Provide the [X, Y] coordinate of the cell's center where the given text is located.  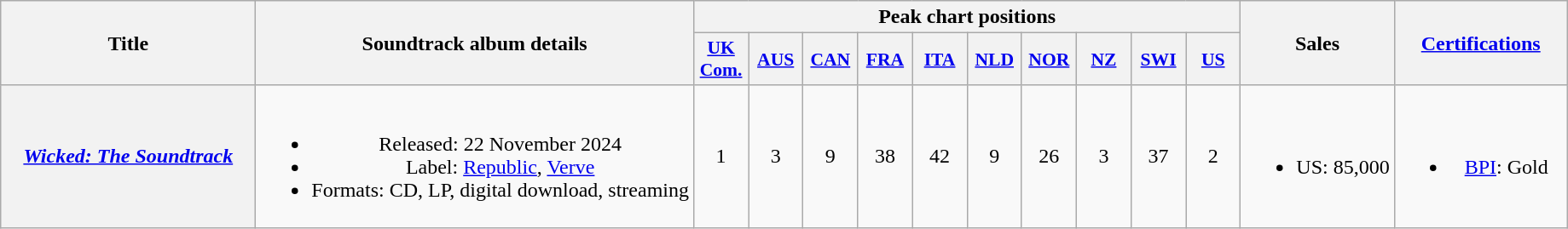
NZ [1103, 60]
37 [1159, 157]
Wicked: The Soundtrack [128, 157]
US: 85,000 [1317, 157]
FRA [885, 60]
NOR [1049, 60]
SWI [1159, 60]
26 [1049, 157]
Released: 22 November 2024Label: Republic, VerveFormats: CD, LP, digital download, streaming [475, 157]
Title [128, 43]
AUS [776, 60]
US [1213, 60]
BPI: Gold [1480, 157]
NLD [994, 60]
42 [940, 157]
Soundtrack album details [475, 43]
CAN [830, 60]
Certifications [1480, 43]
38 [885, 157]
1 [721, 157]
ITA [940, 60]
Sales [1317, 43]
UK Com. [721, 60]
2 [1213, 157]
Peak chart positions [967, 17]
